From the cell containing the given text, extract its center point as (X, Y) coordinate. 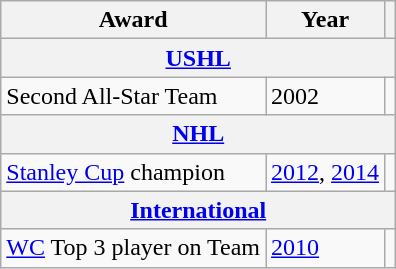
NHL (198, 134)
2002 (326, 96)
Stanley Cup champion (134, 172)
Second All-Star Team (134, 96)
2012, 2014 (326, 172)
Award (134, 20)
International (198, 210)
WC Top 3 player on Team (134, 248)
2010 (326, 248)
Year (326, 20)
USHL (198, 58)
